Find where the given text appears and provide that cell's center as [X, Y] coordinate. 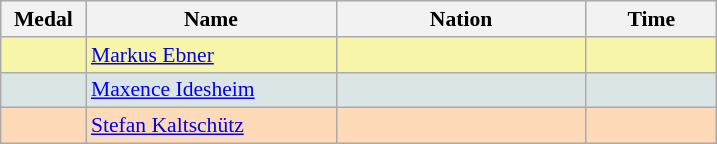
Maxence Idesheim [211, 90]
Medal [44, 19]
Time [651, 19]
Name [211, 19]
Nation [461, 19]
Stefan Kaltschütz [211, 126]
Markus Ebner [211, 55]
